Capture the cell that displays the provided text and extract its (x, y) central coordinate. 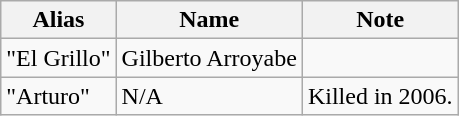
N/A (209, 96)
Alias (58, 20)
Killed in 2006. (380, 96)
"El Grillo" (58, 58)
Note (380, 20)
Name (209, 20)
Gilberto Arroyabe (209, 58)
"Arturo" (58, 96)
